Identify which cell holds the provided text, then report its [x, y] central coordinate. 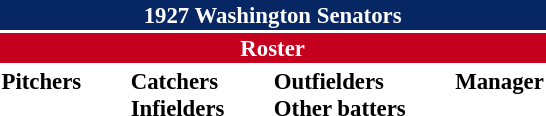
Roster [272, 48]
1927 Washington Senators [272, 15]
